Scan for the cell matching the given text and deliver its [X, Y] coordinate at center. 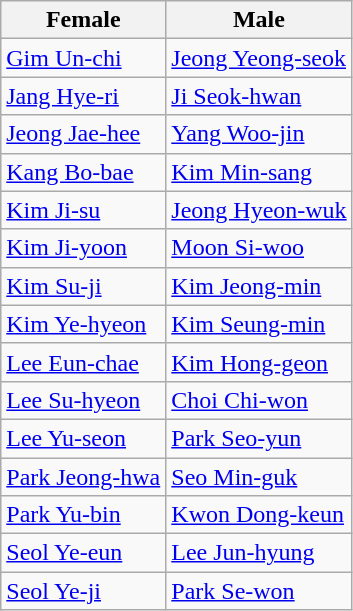
Lee Yu-seon [84, 438]
Kim Min-sang [259, 172]
Park Seo-yun [259, 438]
Gim Un-chi [84, 58]
Park Se-won [259, 591]
Kim Ji-su [84, 210]
Ji Seok-hwan [259, 96]
Moon Si-woo [259, 248]
Male [259, 20]
Kim Jeong-min [259, 286]
Kwon Dong-keun [259, 515]
Lee Eun-chae [84, 362]
Jeong Hyeon-wuk [259, 210]
Kim Ye-hyeon [84, 324]
Kang Bo-bae [84, 172]
Kim Seung-min [259, 324]
Choi Chi-won [259, 400]
Female [84, 20]
Kim Hong-geon [259, 362]
Kim Ji-yoon [84, 248]
Lee Su-hyeon [84, 400]
Jeong Yeong-seok [259, 58]
Seol Ye-ji [84, 591]
Park Yu-bin [84, 515]
Park Jeong-hwa [84, 477]
Yang Woo-jin [259, 134]
Jang Hye-ri [84, 96]
Kim Su-ji [84, 286]
Seo Min-guk [259, 477]
Jeong Jae-hee [84, 134]
Seol Ye-eun [84, 553]
Lee Jun-hyung [259, 553]
